Determine the [X, Y] coordinate at the center of the cell enclosing the given text.  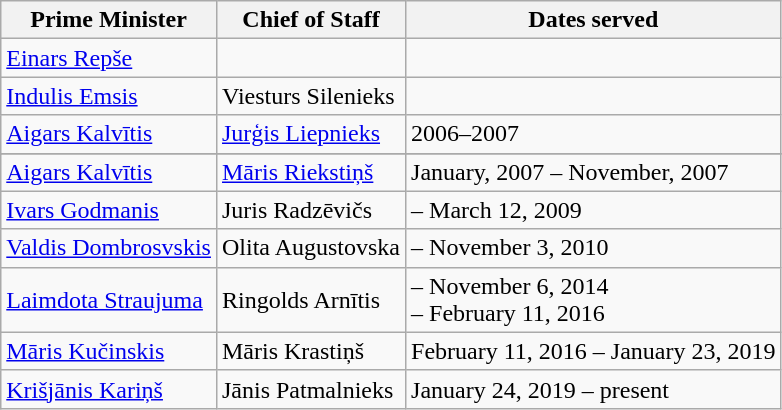
Indulis Emsis [109, 96]
Chief of Staff [310, 20]
Krišjānis Kariņš [109, 389]
Olita Augustovska [310, 248]
Prime Minister [109, 20]
Māris Krastiņš [310, 351]
January 24, 2019 – present [594, 389]
Māris Riekstiņš [310, 172]
Ringolds Arnītis [310, 300]
Laimdota Straujuma [109, 300]
Einars Repše [109, 58]
– November 6, 2014– February 11, 2016 [594, 300]
2006–2007 [594, 134]
– November 3, 2010 [594, 248]
Jānis Patmalnieks [310, 389]
Viesturs Silenieks [310, 96]
Jurģis Liepnieks [310, 134]
Valdis Dombrosvskis [109, 248]
Dates served [594, 20]
January, 2007 – November, 2007 [594, 172]
Māris Kučinskis [109, 351]
February 11, 2016 – January 23, 2019 [594, 351]
Ivars Godmanis [109, 210]
– March 12, 2009 [594, 210]
Juris Radzēvičs [310, 210]
